Identify which cell holds the provided text, then report its (X, Y) central coordinate. 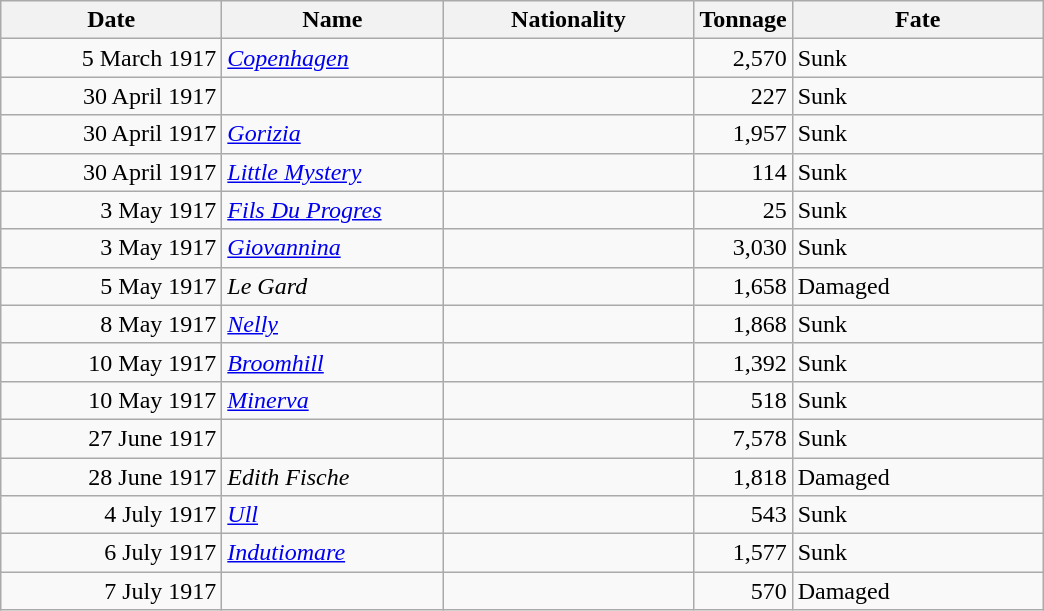
114 (743, 172)
Broomhill (332, 362)
227 (743, 96)
6 July 1917 (112, 553)
1,577 (743, 553)
Fate (918, 20)
Giovannina (332, 248)
1,818 (743, 477)
Le Gard (332, 286)
28 June 1917 (112, 477)
27 June 1917 (112, 438)
4 July 1917 (112, 515)
8 May 1917 (112, 324)
Indutiomare (332, 553)
518 (743, 400)
Tonnage (743, 20)
3,030 (743, 248)
Gorizia (332, 134)
1,392 (743, 362)
Nationality (568, 20)
543 (743, 515)
2,570 (743, 58)
1,658 (743, 286)
570 (743, 591)
7,578 (743, 438)
Nelly (332, 324)
7 July 1917 (112, 591)
Little Mystery (332, 172)
Name (332, 20)
Minerva (332, 400)
Copenhagen (332, 58)
1,957 (743, 134)
Date (112, 20)
5 May 1917 (112, 286)
Ull (332, 515)
Edith Fische (332, 477)
1,868 (743, 324)
Fils Du Progres (332, 210)
25 (743, 210)
5 March 1917 (112, 58)
